Provide the (X, Y) coordinate of the cell's center where the given text is located.  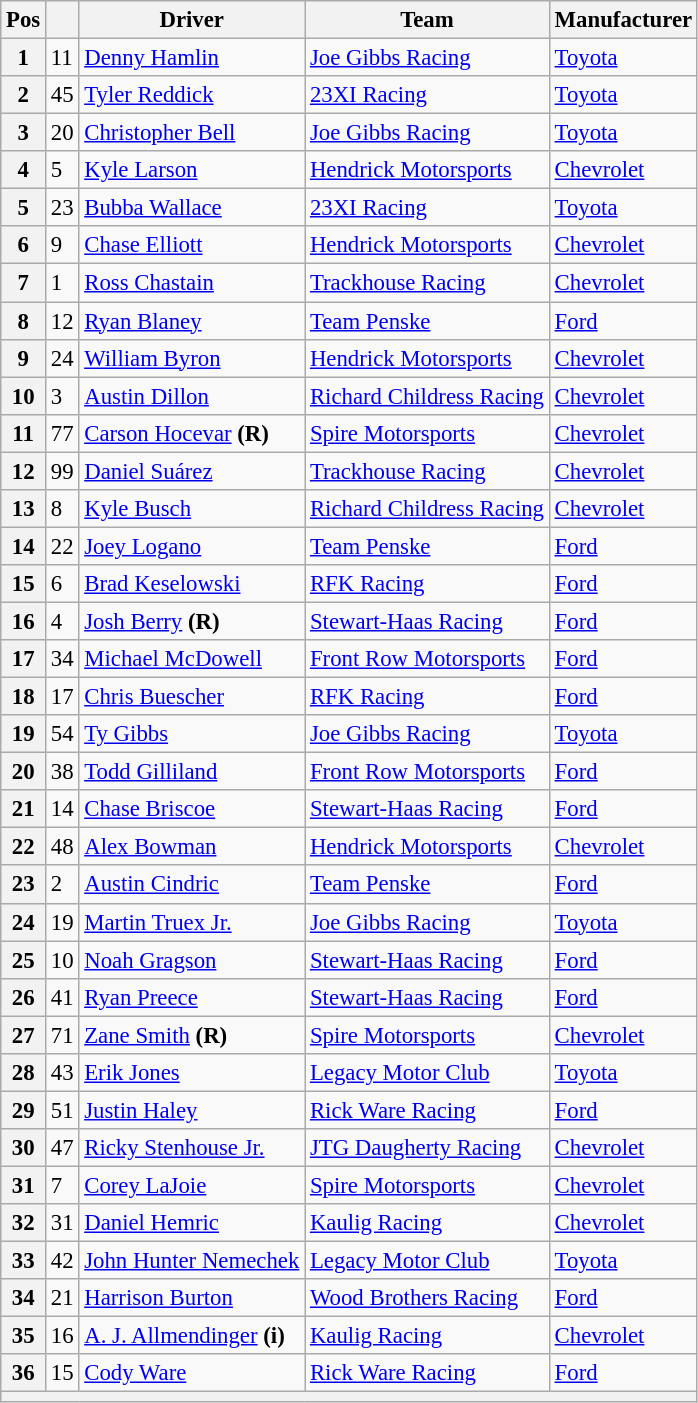
Brad Keselowski (192, 584)
Chase Elliott (192, 245)
Chris Buescher (192, 697)
Ryan Preece (192, 997)
13 (24, 509)
29 (24, 1110)
Martin Truex Jr. (192, 922)
Kyle Larson (192, 170)
Team (428, 20)
Daniel Suárez (192, 471)
Manufacturer (623, 20)
Michael McDowell (192, 659)
Zane Smith (R) (192, 1035)
Austin Dillon (192, 396)
Christopher Bell (192, 133)
Harrison Burton (192, 1298)
A. J. Allmendinger (i) (192, 1336)
43 (62, 1073)
Justin Haley (192, 1110)
32 (24, 1223)
Ty Gibbs (192, 734)
Austin Cindric (192, 885)
Chase Briscoe (192, 809)
John Hunter Nemechek (192, 1261)
Carson Hocevar (R) (192, 433)
28 (24, 1073)
Josh Berry (R) (192, 621)
51 (62, 1110)
Todd Gilliland (192, 772)
JTG Daugherty Racing (428, 1148)
Driver (192, 20)
Cody Ware (192, 1373)
Alex Bowman (192, 847)
Ricky Stenhouse Jr. (192, 1148)
27 (24, 1035)
Bubba Wallace (192, 208)
54 (62, 734)
47 (62, 1148)
Pos (24, 20)
Tyler Reddick (192, 95)
35 (24, 1336)
Kyle Busch (192, 509)
38 (62, 772)
30 (24, 1148)
33 (24, 1261)
77 (62, 433)
99 (62, 471)
Denny Hamlin (192, 58)
41 (62, 997)
26 (24, 997)
Wood Brothers Racing (428, 1298)
Joey Logano (192, 546)
Ross Chastain (192, 283)
Noah Gragson (192, 960)
18 (24, 697)
25 (24, 960)
Ryan Blaney (192, 321)
45 (62, 95)
Daniel Hemric (192, 1223)
Erik Jones (192, 1073)
71 (62, 1035)
42 (62, 1261)
48 (62, 847)
Corey LaJoie (192, 1185)
36 (24, 1373)
William Byron (192, 358)
